For the text-containing cell, return its midpoint in (x, y) coordinate format. 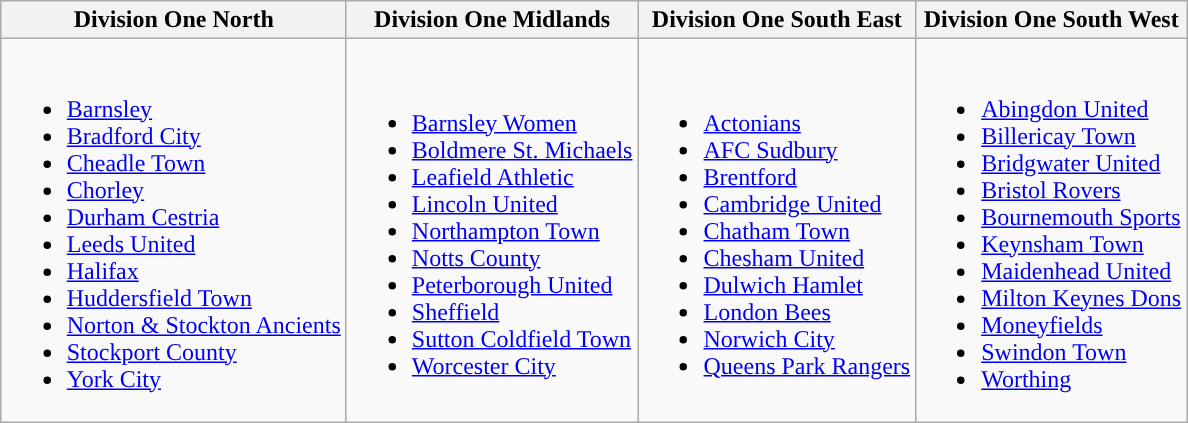
Division One South East (777, 20)
Division One North (174, 20)
BarnsleyBradford CityCheadle TownChorleyDurham CestriaLeeds UnitedHalifax Huddersfield TownNorton & Stockton AncientsStockport CountyYork City (174, 230)
Division One Midlands (492, 20)
ActoniansAFC SudburyBrentfordCambridge UnitedChatham TownChesham UnitedDulwich HamletLondon BeesNorwich CityQueens Park Rangers (777, 230)
Division One South West (1052, 20)
